Capture the cell that displays the provided text and extract its (X, Y) central coordinate. 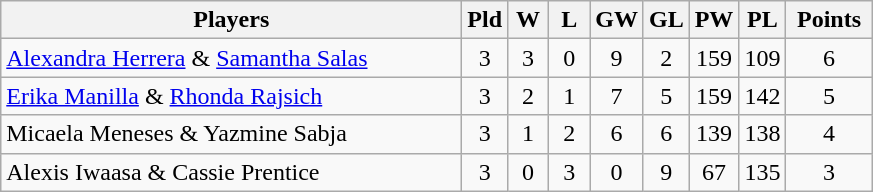
142 (762, 96)
Points (829, 20)
Erika Manilla & Rhonda Rajsich (232, 96)
135 (762, 172)
109 (762, 58)
W (528, 20)
Alexandra Herrera & Samantha Salas (232, 58)
PL (762, 20)
138 (762, 134)
7 (617, 96)
139 (714, 134)
GW (617, 20)
GL (666, 20)
67 (714, 172)
4 (829, 134)
PW (714, 20)
Alexis Iwaasa & Cassie Prentice (232, 172)
L (570, 20)
Micaela Meneses & Yazmine Sabja (232, 134)
Players (232, 20)
Pld (485, 20)
